Capture the cell that displays the provided text and extract its (x, y) central coordinate. 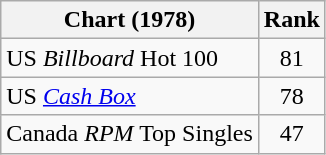
47 (292, 134)
81 (292, 58)
Chart (1978) (130, 20)
78 (292, 96)
US Billboard Hot 100 (130, 58)
Rank (292, 20)
Canada RPM Top Singles (130, 134)
US Cash Box (130, 96)
